Locate the cell with the specified text and output its [X, Y] center coordinate. 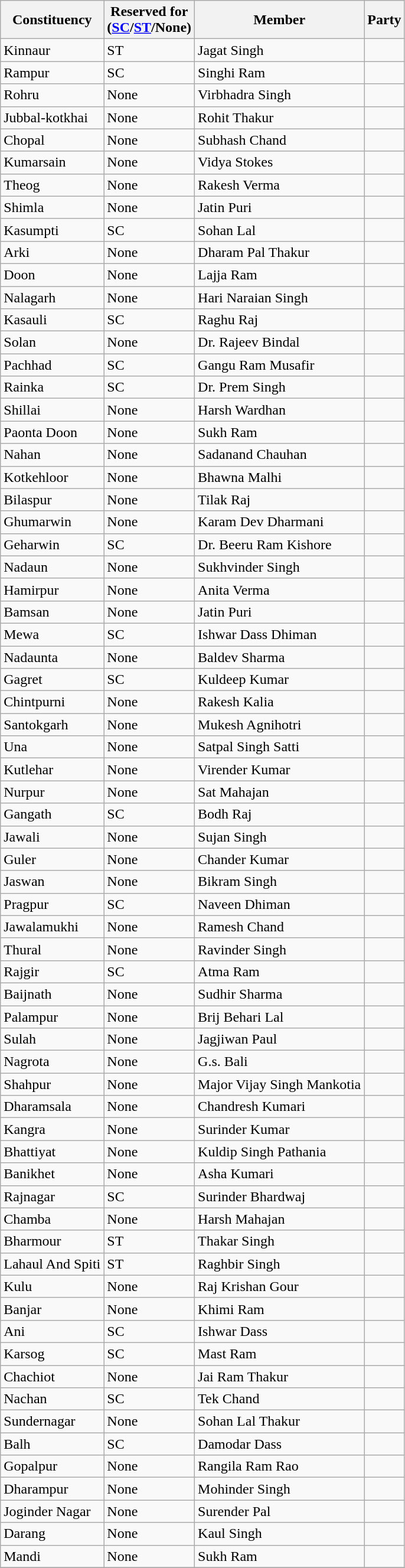
Santokgarh [52, 725]
Mandi [52, 1556]
Naveen Dhiman [280, 904]
Dharamsala [52, 1107]
Satpal Singh Satti [280, 747]
Bharmour [52, 1241]
Subhash Chand [280, 140]
Surinder Kumar [280, 1129]
Sat Mahajan [280, 792]
Rajgir [52, 972]
Ani [52, 1331]
Rohru [52, 95]
Mukesh Agnihotri [280, 725]
Banikhet [52, 1174]
Guler [52, 859]
Pachhad [52, 365]
Lajja Ram [280, 275]
Atma Ram [280, 972]
Major Vijay Singh Mankotia [280, 1084]
Mewa [52, 634]
Theog [52, 185]
Nalagarh [52, 297]
Sundernagar [52, 1422]
Bilaspur [52, 500]
Solan [52, 343]
Kotkehloor [52, 477]
Asha Kumari [280, 1174]
Chopal [52, 140]
Rainka [52, 387]
Hamirpur [52, 589]
Raghu Raj [280, 320]
Rajnagar [52, 1197]
Kinnaur [52, 50]
Pragpur [52, 904]
Nadaunta [52, 657]
Una [52, 747]
Jai Ram Thakur [280, 1377]
Jawali [52, 837]
Ghumarwin [52, 522]
Surender Pal [280, 1511]
Thakar Singh [280, 1241]
Baijnath [52, 994]
Rohit Thakur [280, 118]
Bodh Raj [280, 814]
Geharwin [52, 545]
Gopalpur [52, 1466]
Lahaul And Spiti [52, 1264]
G.s. Bali [280, 1062]
Karam Dev Dharmani [280, 522]
Dr. Beeru Ram Kishore [280, 545]
Kangra [52, 1129]
Bamsan [52, 612]
Sadanand Chauhan [280, 455]
Sujan Singh [280, 837]
Anita Verma [280, 589]
Bikram Singh [280, 882]
Sukhvinder Singh [280, 567]
Kuldeep Kumar [280, 680]
Chintpurni [52, 702]
Ishwar Dass Dhiman [280, 634]
Nachan [52, 1399]
Chander Kumar [280, 859]
Gagret [52, 680]
Rakesh Verma [280, 185]
Virbhadra Singh [280, 95]
Damodar Dass [280, 1444]
Mohinder Singh [280, 1489]
Sudhir Sharma [280, 994]
Chachiot [52, 1377]
Virender Kumar [280, 770]
Tek Chand [280, 1399]
Hari Naraian Singh [280, 297]
Ravinder Singh [280, 949]
Harsh Wardhan [280, 410]
Kutlehar [52, 770]
Doon [52, 275]
Ramesh Chand [280, 927]
Chandresh Kumari [280, 1107]
Tilak Raj [280, 500]
Chamba [52, 1219]
Jawalamukhi [52, 927]
Gangath [52, 814]
Surinder Bhardwaj [280, 1197]
Jubbal-kotkhai [52, 118]
Thural [52, 949]
Darang [52, 1534]
Dr. Prem Singh [280, 387]
Kumarsain [52, 162]
Khimi Ram [280, 1309]
Balh [52, 1444]
Karsog [52, 1354]
Bhawna Malhi [280, 477]
Brij Behari Lal [280, 1016]
Singhi Ram [280, 73]
Raj Krishan Gour [280, 1286]
Shillai [52, 410]
Jagjiwan Paul [280, 1039]
Jagat Singh [280, 50]
Sohan Lal [280, 230]
Party [384, 20]
Bhattiyat [52, 1152]
Dharampur [52, 1489]
Sulah [52, 1039]
Member [280, 20]
Nurpur [52, 792]
Mast Ram [280, 1354]
Kulu [52, 1286]
Vidya Stokes [280, 162]
Kasauli [52, 320]
Dr. Rajeev Bindal [280, 343]
Raghbir Singh [280, 1264]
Constituency [52, 20]
Baldev Sharma [280, 657]
Nahan [52, 455]
Banjar [52, 1309]
Dharam Pal Thakur [280, 252]
Shahpur [52, 1084]
Sohan Lal Thakur [280, 1422]
Palampur [52, 1016]
Jaswan [52, 882]
Rangila Ram Rao [280, 1466]
Rakesh Kalia [280, 702]
Arki [52, 252]
Ishwar Dass [280, 1331]
Paonta Doon [52, 432]
Shimla [52, 207]
Reserved for(SC/ST/None) [149, 20]
Kuldip Singh Pathania [280, 1152]
Nagrota [52, 1062]
Nadaun [52, 567]
Joginder Nagar [52, 1511]
Rampur [52, 73]
Harsh Mahajan [280, 1219]
Kasumpti [52, 230]
Kaul Singh [280, 1534]
Gangu Ram Musafir [280, 365]
